Determine the (x, y) coordinate at the center of the cell enclosing the given text.  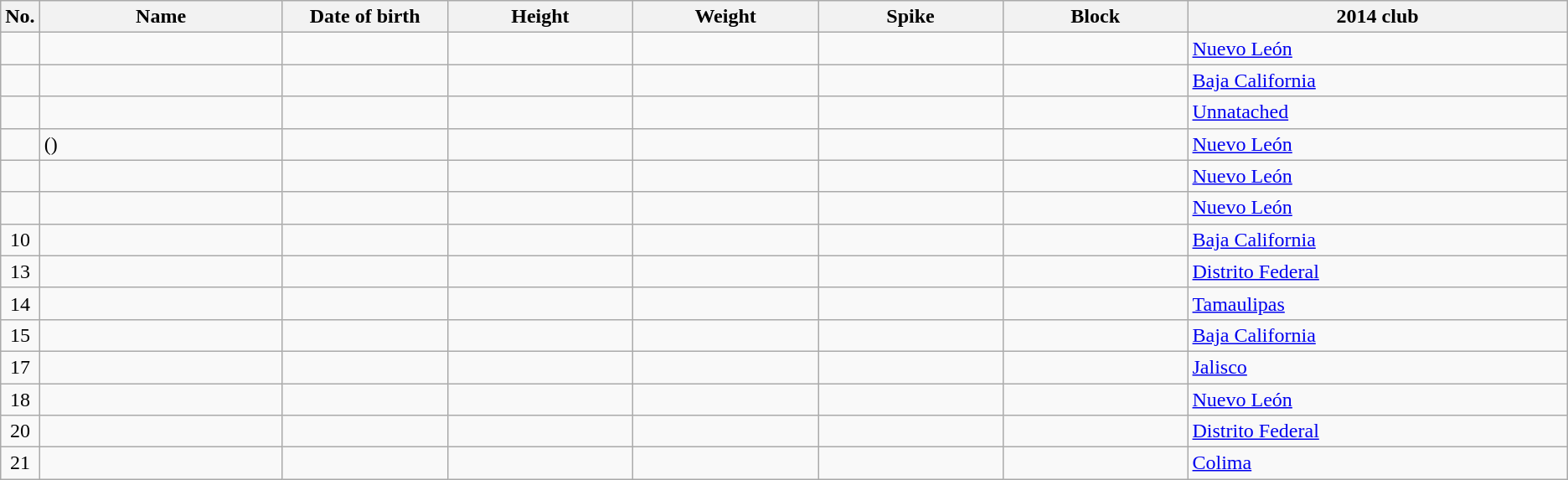
Weight (725, 17)
No. (20, 17)
() (161, 144)
Unnatached (1377, 112)
2014 club (1377, 17)
10 (20, 240)
Jalisco (1377, 367)
Block (1096, 17)
Colima (1377, 463)
15 (20, 335)
13 (20, 271)
18 (20, 400)
14 (20, 303)
17 (20, 367)
21 (20, 463)
Height (539, 17)
Name (161, 17)
Spike (911, 17)
Tamaulipas (1377, 303)
20 (20, 431)
Date of birth (365, 17)
